Find where the given text appears and provide that cell's center as [X, Y] coordinate. 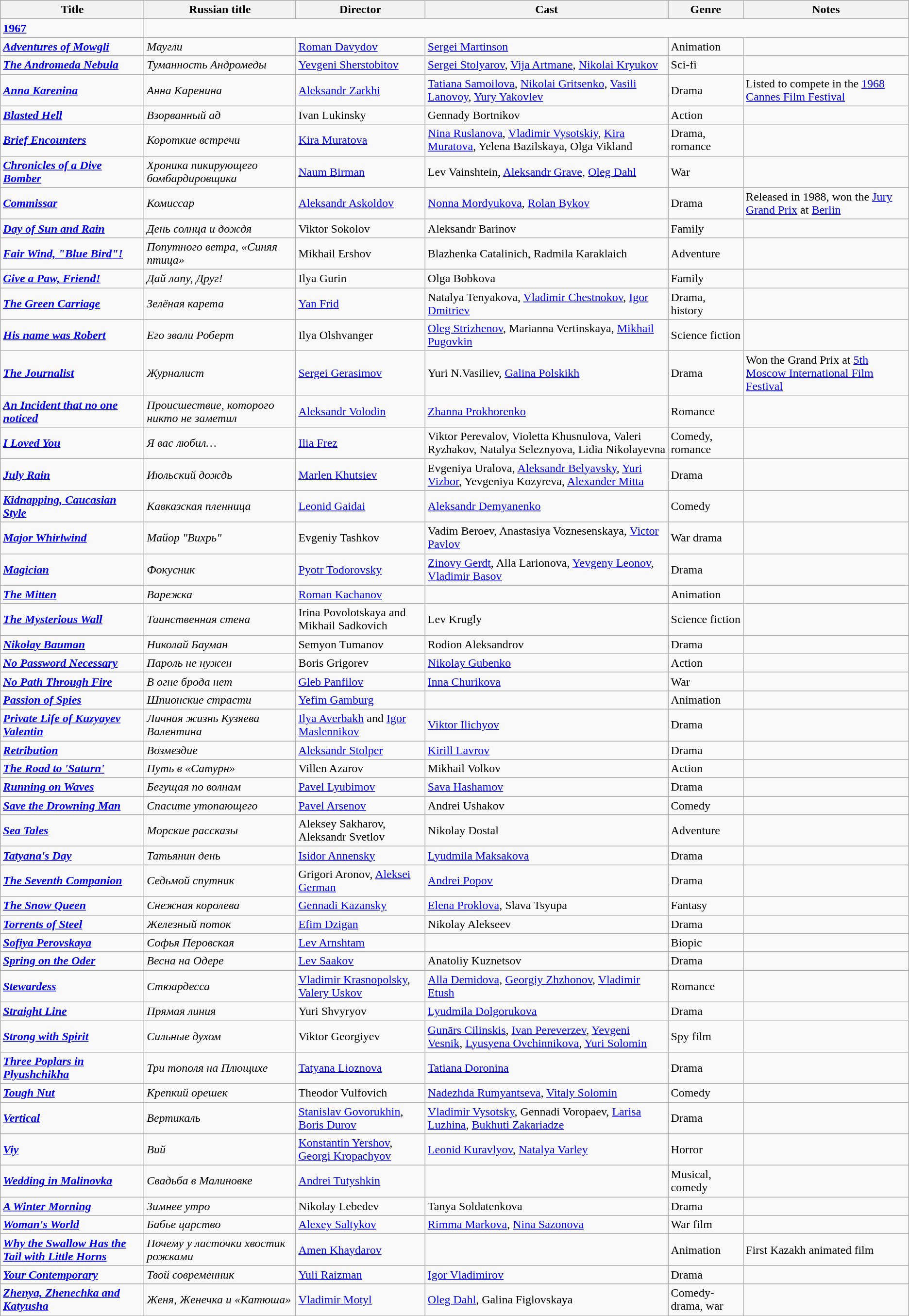
Marlen Khutsiev [360, 475]
Я вас любил… [220, 443]
Кавказская пленница [220, 506]
Villen Azarov [360, 769]
Andrei Tutyshkin [360, 1181]
Sea Tales [72, 830]
Isidor Annensky [360, 856]
Lev Vainshtein, Aleksandr Grave, Oleg Dahl [547, 172]
Stewardess [72, 986]
Semyon Tumanov [360, 644]
Cast [547, 10]
Released in 1988, won the Jury Grand Prix at Berlin [826, 203]
Gunārs Cilinskis, Ivan Pereverzev, Yevgeni Vesnik, Lyusyena Ovchinnikova, Yuri Solomin [547, 1036]
Anatoliy Kuznetsov [547, 961]
Tatyana's Day [72, 856]
Running on Waves [72, 787]
Gennady Bortnikov [547, 115]
Vertical [72, 1118]
Anna Karenina [72, 90]
Major Whirlwind [72, 538]
Туманность Андромеды [220, 65]
Igor Vladimirov [547, 1275]
Russian title [220, 10]
Spy film [706, 1036]
Kira Muratova [360, 140]
Wedding in Malinovka [72, 1181]
War film [706, 1225]
Tough Nut [72, 1093]
Sava Hashamov [547, 787]
Private Life of Kuzyayev Valentin [72, 725]
Theodor Vulfovich [360, 1093]
Director [360, 10]
July Rain [72, 475]
Сильные духом [220, 1036]
Fair Wind, "Blue Bird"! [72, 253]
Straight Line [72, 1011]
Vladimir Vysotsky, Gennadi Voropaev, Larisa Luzhina, Bukhuti Zakariadze [547, 1118]
Nikolay Lebedev [360, 1206]
Give a Paw, Friend! [72, 278]
Viy [72, 1150]
Маугли [220, 47]
Tatiana Doronina [547, 1067]
Strong with Spirit [72, 1036]
В огне брода нет [220, 681]
The Mitten [72, 594]
Brief Encounters [72, 140]
Три тополя на Плющихе [220, 1067]
Leonid Gaidai [360, 506]
Yuri N.Vasiliev, Galina Polskikh [547, 373]
Stanislav Govorukhin, Boris Durov [360, 1118]
Mikhail Ershov [360, 253]
Oleg Strizhenov, Marianna Vertinskaya, Mikhail Pugovkin [547, 335]
Пароль не нужен [220, 663]
Kirill Lavrov [547, 750]
Yefim Gamburg [360, 700]
Путь в «Сатурн» [220, 769]
Tanya Soldatenkova [547, 1206]
Фокусник [220, 569]
Его звали Роберт [220, 335]
Tatiana Samoilova, Nikolai Gritsenko, Vasili Lanovoy, Yury Yakovlev [547, 90]
Бабье царство [220, 1225]
Журналист [220, 373]
Nina Ruslanova, Vladimir Vysotskiy, Kira Muratova, Yelena Bazilskaya, Olga Vikland [547, 140]
День солнца и дождя [220, 228]
Sofiya Perovskaya [72, 943]
Evgeniy Tashkov [360, 538]
The Journalist [72, 373]
Дай лапу, Друг! [220, 278]
His name was Robert [72, 335]
Evgeniya Uralova, Aleksandr Belyavsky, Yuri Vizbor, Yevgeniya Kozyreva, Alexander Mitta [547, 475]
Ivan Lukinsky [360, 115]
Title [72, 10]
War drama [706, 538]
Весна на Одере [220, 961]
Leonid Kuravlyov, Natalya Varley [547, 1150]
Your Contemporary [72, 1275]
Notes [826, 10]
Зимнее утро [220, 1206]
Drama, romance [706, 140]
Aleksandr Zarkhi [360, 90]
Попутного ветра, «Синяя птица» [220, 253]
Майор "Вихрь" [220, 538]
Olga Bobkova [547, 278]
Rimma Markova, Nina Sazonova [547, 1225]
Roman Kachanov [360, 594]
Amen Khaydarov [360, 1250]
Oleg Dahl, Galina Figlovskaya [547, 1299]
Efim Dzigan [360, 924]
I Loved You [72, 443]
Roman Davydov [360, 47]
Yuri Shvyryov [360, 1011]
Ilya Gurin [360, 278]
Lev Saakov [360, 961]
Viktor Sokolov [360, 228]
Sergei Gerasimov [360, 373]
Июльский дождь [220, 475]
An Incident that no one noticed [72, 412]
Ilia Frez [360, 443]
Zhanna Prokhorenko [547, 412]
Zinovy Gerdt, Alla Larionova, Yevgeny Leonov, Vladimir Basov [547, 569]
Genre [706, 10]
Железный поток [220, 924]
Elena Proklova, Slava Tsyupa [547, 906]
Viktor Perevalov, Violetta Khusnulova, Valeri Ryzhakov, Natalya Seleznyova, Lidia Nikolayevna [547, 443]
Mikhail Volkov [547, 769]
Прямая линия [220, 1011]
Sergei Martinson [547, 47]
Passion of Spies [72, 700]
Gleb Panfilov [360, 681]
Татьянин день [220, 856]
Gennadi Kazansky [360, 906]
Kidnapping, Caucasian Style [72, 506]
Inna Churikova [547, 681]
Почему у ласточки хвостик рожками [220, 1250]
Blasted Hell [72, 115]
Yan Frid [360, 303]
Konstantin Yershov, Georgi Kropachyov [360, 1150]
Vladimir Motyl [360, 1299]
Aleksandr Stolper [360, 750]
Lyudmila Maksakova [547, 856]
Three Poplars in Plyushchikha [72, 1067]
Aleksey Sakharov, Aleksandr Svetlov [360, 830]
No Password Necessary [72, 663]
Vadim Beroev, Anastasiya Voznesenskaya, Victor Pavlov [547, 538]
The Snow Queen [72, 906]
Lev Krugly [547, 620]
Spring on the Oder [72, 961]
The Mysterious Wall [72, 620]
Sergei Stolyarov, Vija Artmane, Nikolai Kryukov [547, 65]
Спасите утопающего [220, 806]
Andrei Popov [547, 881]
Why the Swallow Has the Tail with Little Horns [72, 1250]
Ilya Averbakh and Igor Maslennikov [360, 725]
Magician [72, 569]
The Seventh Companion [72, 881]
Крепкий орешек [220, 1093]
Viktor Georgiyev [360, 1036]
Comedy-drama, war [706, 1299]
Rodion Aleksandrov [547, 644]
Grigori Aronov, Aleksei German [360, 881]
Pavel Arsenov [360, 806]
Alla Demidova, Georgiy Zhzhonov, Vladimir Etush [547, 986]
Aleksandr Barinov [547, 228]
Вий [220, 1150]
Зелёная карета [220, 303]
Horror [706, 1150]
Viktor Ilichyov [547, 725]
Woman's World [72, 1225]
Nikolay Bauman [72, 644]
Musical, comedy [706, 1181]
Ilya Olshvanger [360, 335]
Варежка [220, 594]
Listed to compete in the 1968 Cannes Film Festival [826, 90]
Nikolay Alekseev [547, 924]
Седьмой спутник [220, 881]
The Road to 'Saturn' [72, 769]
Vladimir Krasnopolsky, Valery Uskov [360, 986]
Biopic [706, 943]
Day of Sun and Rain [72, 228]
Комиссар [220, 203]
Boris Grigorev [360, 663]
No Path Through Fire [72, 681]
Drama, history [706, 303]
Sci-fi [706, 65]
Снежная королева [220, 906]
A Winter Morning [72, 1206]
Retribution [72, 750]
Происшествие, которого никто не заметил [220, 412]
Commissar [72, 203]
Aleksandr Demyanenko [547, 506]
Женя, Женечка и «Катюша» [220, 1299]
Николай Бауман [220, 644]
Lyudmila Dolgorukova [547, 1011]
Andrei Ushakov [547, 806]
Бегущая по волнам [220, 787]
Torrents of Steel [72, 924]
Blazhenka Catalinich, Radmila Karaklaich [547, 253]
Lev Arnshtam [360, 943]
Irina Povolotskaya and Mikhail Sadkovich [360, 620]
Pyotr Todorovsky [360, 569]
Морские рассказы [220, 830]
Naum Birman [360, 172]
Возмездие [220, 750]
Твой современник [220, 1275]
Анна Каренина [220, 90]
Таинственная стена [220, 620]
Chronicles of a Dive Bomber [72, 172]
1967 [72, 28]
Nonna Mordyukova, Rolan Bykov [547, 203]
Личная жизнь Кузяева Валентина [220, 725]
First Kazakh animated film [826, 1250]
Won the Grand Prix at 5th Moscow International Film Festival [826, 373]
Nikolay Gubenko [547, 663]
Alexey Saltykov [360, 1225]
The Green Carriage [72, 303]
Adventures of Mowgli [72, 47]
Вертикаль [220, 1118]
Fantasy [706, 906]
Свадьба в Малиновке [220, 1181]
Pavel Lyubimov [360, 787]
Nikolay Dostal [547, 830]
Nadezhda Rumyantseva, Vitaly Solomin [547, 1093]
Comedy, romance [706, 443]
Взорванный ад [220, 115]
Yuli Raizman [360, 1275]
Tatyana Lioznova [360, 1067]
The Andromeda Nebula [72, 65]
Хроника пикирующего бомбардировщика [220, 172]
Natalya Tenyakova, Vladimir Chestnokov, Igor Dmitriev [547, 303]
Софья Перовская [220, 943]
Стюардесса [220, 986]
Aleksandr Volodin [360, 412]
Короткие встречи [220, 140]
Yevgeni Sherstobitov [360, 65]
Save the Drowning Man [72, 806]
Aleksandr Askoldov [360, 203]
Шпионские страсти [220, 700]
Zhenya, Zhenechka and Katyusha [72, 1299]
